Provide the [x, y] coordinate of the cell's center where the given text is located.  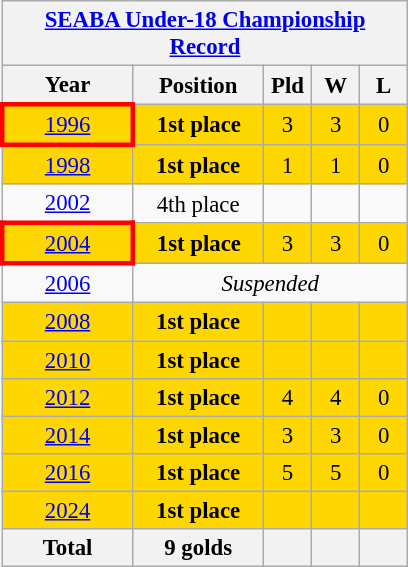
2014 [68, 435]
2008 [68, 322]
2024 [68, 510]
Pld [287, 86]
4th place [198, 204]
9 golds [198, 548]
Position [198, 86]
2006 [68, 284]
Year [68, 86]
2012 [68, 397]
1996 [68, 126]
2002 [68, 204]
2004 [68, 244]
2016 [68, 472]
SEABA Under-18 Championship Record [204, 34]
2010 [68, 360]
L [384, 86]
Total [68, 548]
Suspended [270, 284]
W [336, 86]
1998 [68, 164]
